Return [x, y] of the center of cell containing provided text 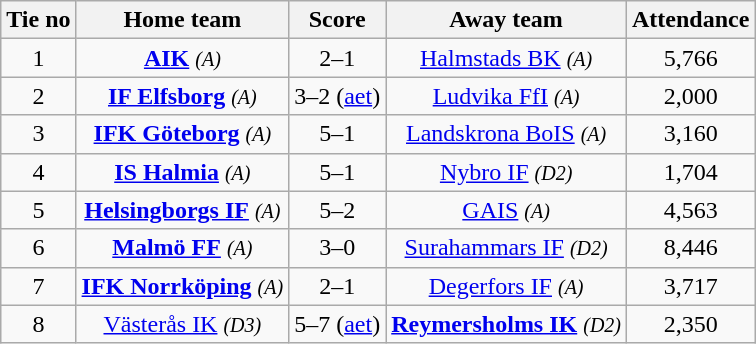
Helsingborgs IF (A) [182, 210]
4 [38, 172]
3,717 [691, 286]
2,000 [691, 96]
Halmstads BK (A) [506, 58]
5,766 [691, 58]
Västerås IK (D3) [182, 324]
8,446 [691, 248]
Surahammars IF (D2) [506, 248]
7 [38, 286]
1 [38, 58]
Home team [182, 20]
3–0 [338, 248]
6 [38, 248]
Reymersholms IK (D2) [506, 324]
5 [38, 210]
2,350 [691, 324]
GAIS (A) [506, 210]
Malmö FF (A) [182, 248]
Degerfors IF (A) [506, 286]
8 [38, 324]
Tie no [38, 20]
Landskrona BoIS (A) [506, 134]
AIK (A) [182, 58]
3–2 (aet) [338, 96]
5–2 [338, 210]
IS Halmia (A) [182, 172]
Score [338, 20]
Attendance [691, 20]
3 [38, 134]
IF Elfsborg (A) [182, 96]
1,704 [691, 172]
Nybro IF (D2) [506, 172]
3,160 [691, 134]
5–7 (aet) [338, 324]
IFK Göteborg (A) [182, 134]
IFK Norrköping (A) [182, 286]
Away team [506, 20]
4,563 [691, 210]
2 [38, 96]
Ludvika FfI (A) [506, 96]
